Locate the cell with the specified text and output its [x, y] center coordinate. 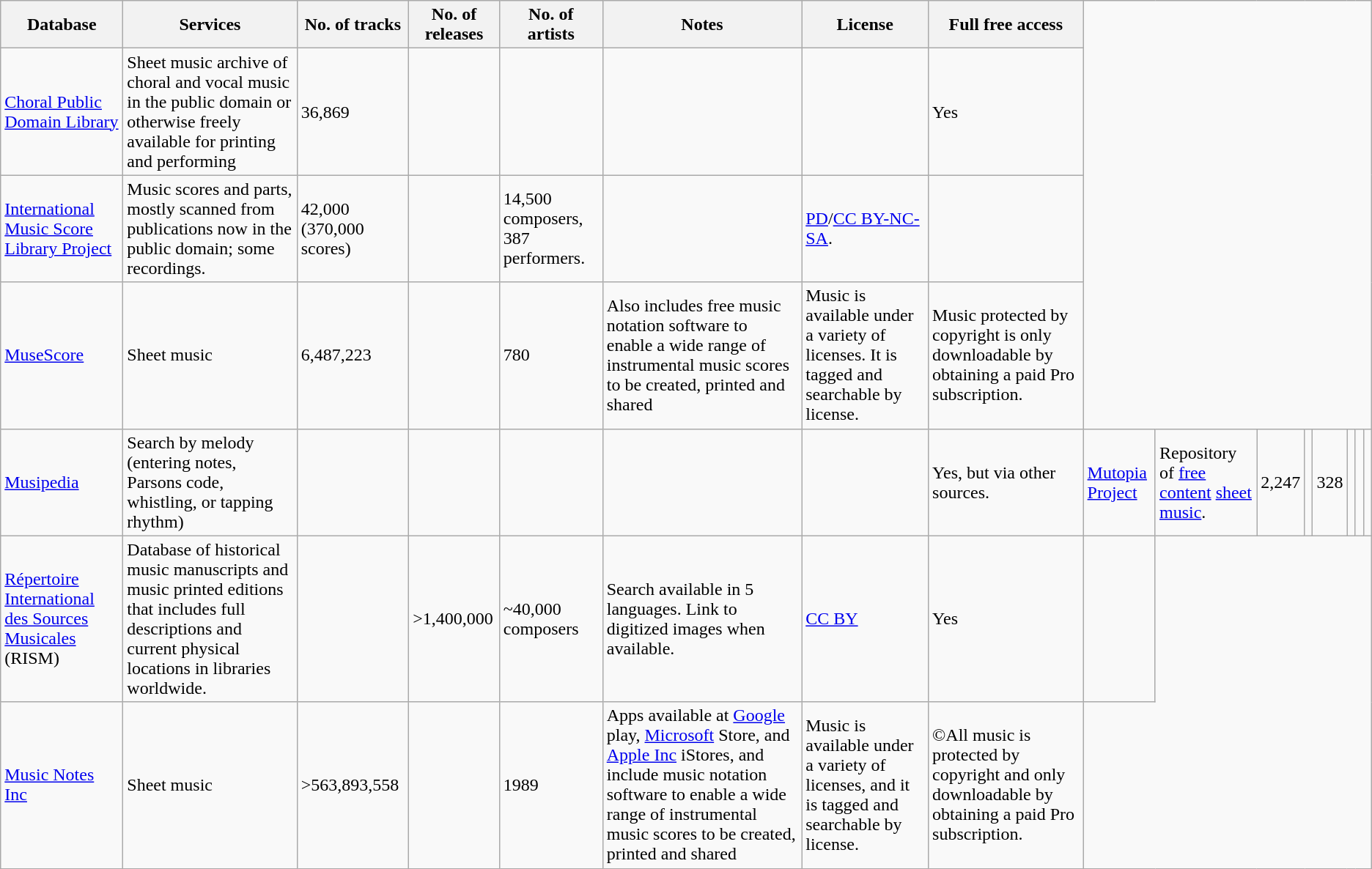
Music Notes Inc [62, 785]
CC BY [865, 618]
Yes, but via other sources. [1006, 482]
2,247 [1281, 482]
Music protected by copyright is only downloadable by obtaining a paid Pro subscription. [1006, 355]
Mutopia Project [1119, 482]
1989 [551, 785]
No. of artists [551, 25]
MuseScore [62, 355]
42,000 (370,000 scores) [353, 229]
License [865, 25]
No. of tracks [353, 25]
Services [210, 25]
PD/CC BY-NC-SA. [865, 229]
328 [1329, 482]
Music scores and parts, mostly scanned from publications now in the public domain; some recordings. [210, 229]
Also includes free music notation software to enable a wide range of instrumental music scores to be created, printed and shared [702, 355]
>563,893,558 [353, 785]
Database [62, 25]
Music is available under a variety of licenses, and it is tagged and searchable by license. [865, 785]
>1,400,000 [454, 618]
Choral Public Domain Library [62, 111]
©All music is protected by copyright and only downloadable by obtaining a paid Pro subscription. [1006, 785]
Musipedia [62, 482]
Sheet music archive of choral and vocal music in the public domain or otherwise freely available for printing and performing [210, 111]
Notes [702, 25]
Répertoire International des Sources Musicales (RISM) [62, 618]
780 [551, 355]
No. of releases [454, 25]
36,869 [353, 111]
Music is available under a variety of licenses. It is tagged and searchable by license. [865, 355]
6,487,223 [353, 355]
~40,000 composers [551, 618]
Search available in 5 languages. Link to digitized images when available. [702, 618]
14,500 composers, 387 performers. [551, 229]
Full free access [1006, 25]
Search by melody (entering notes, Parsons code, whistling, or tapping rhythm) [210, 482]
International Music Score Library Project [62, 229]
Repository of free content sheet music. [1206, 482]
